Return [X, Y] of the center of cell containing provided text 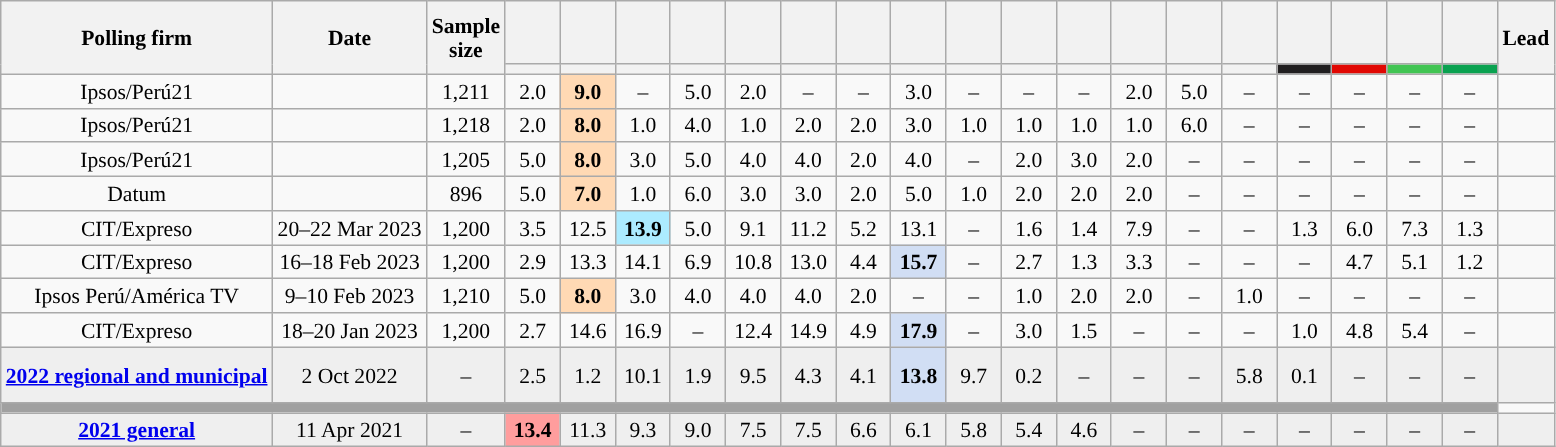
12.4 [754, 330]
3.5 [532, 228]
12.5 [588, 228]
20–22 Mar 2023 [350, 228]
16–18 Feb 2023 [350, 262]
15.7 [918, 262]
1,205 [466, 160]
2021 general [137, 430]
13.3 [588, 262]
Date [350, 38]
6.1 [918, 430]
17.9 [918, 330]
2022 regional and municipal [137, 375]
1.6 [1028, 228]
18–20 Jan 2023 [350, 330]
13.0 [808, 262]
2.9 [532, 262]
9.7 [974, 375]
6.9 [698, 262]
9.3 [642, 430]
14.6 [588, 330]
11.3 [588, 430]
3.3 [1138, 262]
10.1 [642, 375]
Lead [1526, 38]
0.2 [1028, 375]
2 Oct 2022 [350, 375]
Samplesize [466, 38]
11.2 [808, 228]
1.5 [1084, 330]
16.9 [642, 330]
10.8 [754, 262]
4.8 [1360, 330]
1,218 [466, 125]
7.3 [1414, 228]
7.0 [588, 194]
13.1 [918, 228]
0.1 [1304, 375]
9.1 [754, 228]
1,211 [466, 91]
7.9 [1138, 228]
4.4 [864, 262]
9.5 [754, 375]
1,210 [466, 296]
2.5 [532, 375]
Polling firm [137, 38]
Ipsos Perú/América TV [137, 296]
4.6 [1084, 430]
5.2 [864, 228]
9–10 Feb 2023 [350, 296]
14.9 [808, 330]
4.3 [808, 375]
1.9 [698, 375]
5.1 [1414, 262]
14.1 [642, 262]
4.7 [1360, 262]
Datum [137, 194]
4.1 [864, 375]
13.4 [532, 430]
896 [466, 194]
13.9 [642, 228]
13.8 [918, 375]
6.6 [864, 430]
11 Apr 2021 [350, 430]
4.9 [864, 330]
1.4 [1084, 228]
